Scan for the cell matching the given text and deliver its (x, y) coordinate at center. 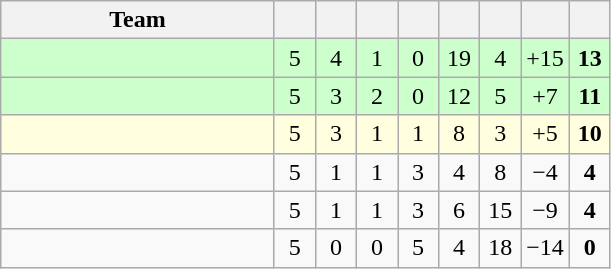
−4 (546, 172)
15 (500, 210)
19 (460, 58)
Team (138, 20)
−14 (546, 248)
11 (590, 96)
13 (590, 58)
18 (500, 248)
−9 (546, 210)
+7 (546, 96)
10 (590, 134)
12 (460, 96)
6 (460, 210)
+5 (546, 134)
+15 (546, 58)
2 (376, 96)
